Output the (X, Y) coordinate of the center of the cell containing the given text.  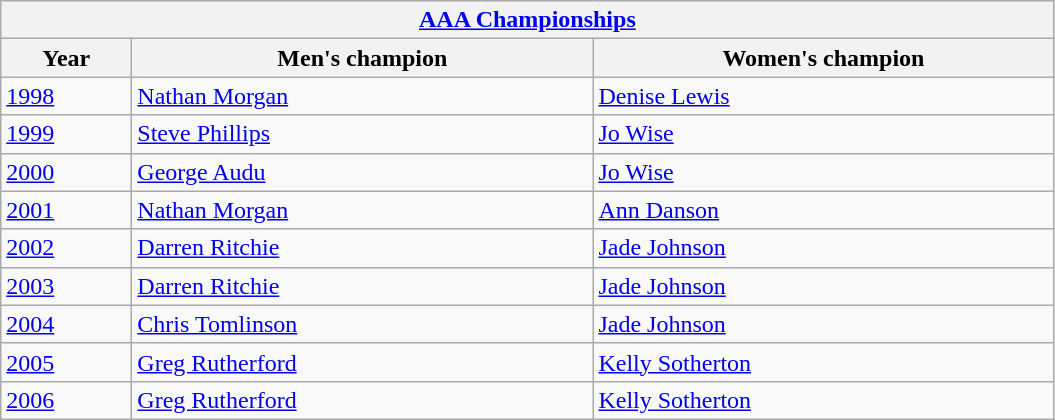
2005 (66, 362)
2002 (66, 248)
Men's champion (362, 58)
Denise Lewis (824, 96)
2006 (66, 400)
Year (66, 58)
Women's champion (824, 58)
George Audu (362, 172)
2003 (66, 286)
Steve Phillips (362, 134)
1999 (66, 134)
AAA Championships (528, 20)
Chris Tomlinson (362, 324)
1998 (66, 96)
2004 (66, 324)
2001 (66, 210)
Ann Danson (824, 210)
2000 (66, 172)
